Scan for the cell matching the given text and deliver its (X, Y) coordinate at center. 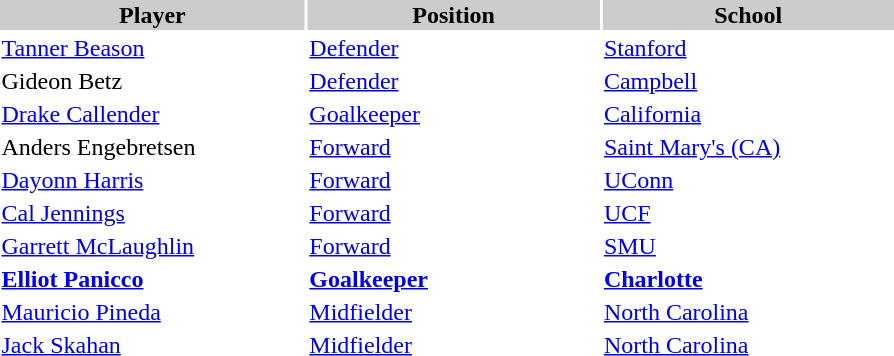
Mauricio Pineda (152, 312)
School (748, 15)
Drake Callender (152, 114)
Stanford (748, 48)
Charlotte (748, 279)
Elliot Panicco (152, 279)
UCF (748, 213)
UConn (748, 180)
Midfielder (454, 312)
North Carolina (748, 312)
Saint Mary's (CA) (748, 147)
Campbell (748, 81)
SMU (748, 246)
Player (152, 15)
Gideon Betz (152, 81)
Cal Jennings (152, 213)
Garrett McLaughlin (152, 246)
Anders Engebretsen (152, 147)
Tanner Beason (152, 48)
Dayonn Harris (152, 180)
Position (454, 15)
California (748, 114)
